Find where the given text appears and provide that cell's center as [X, Y] coordinate. 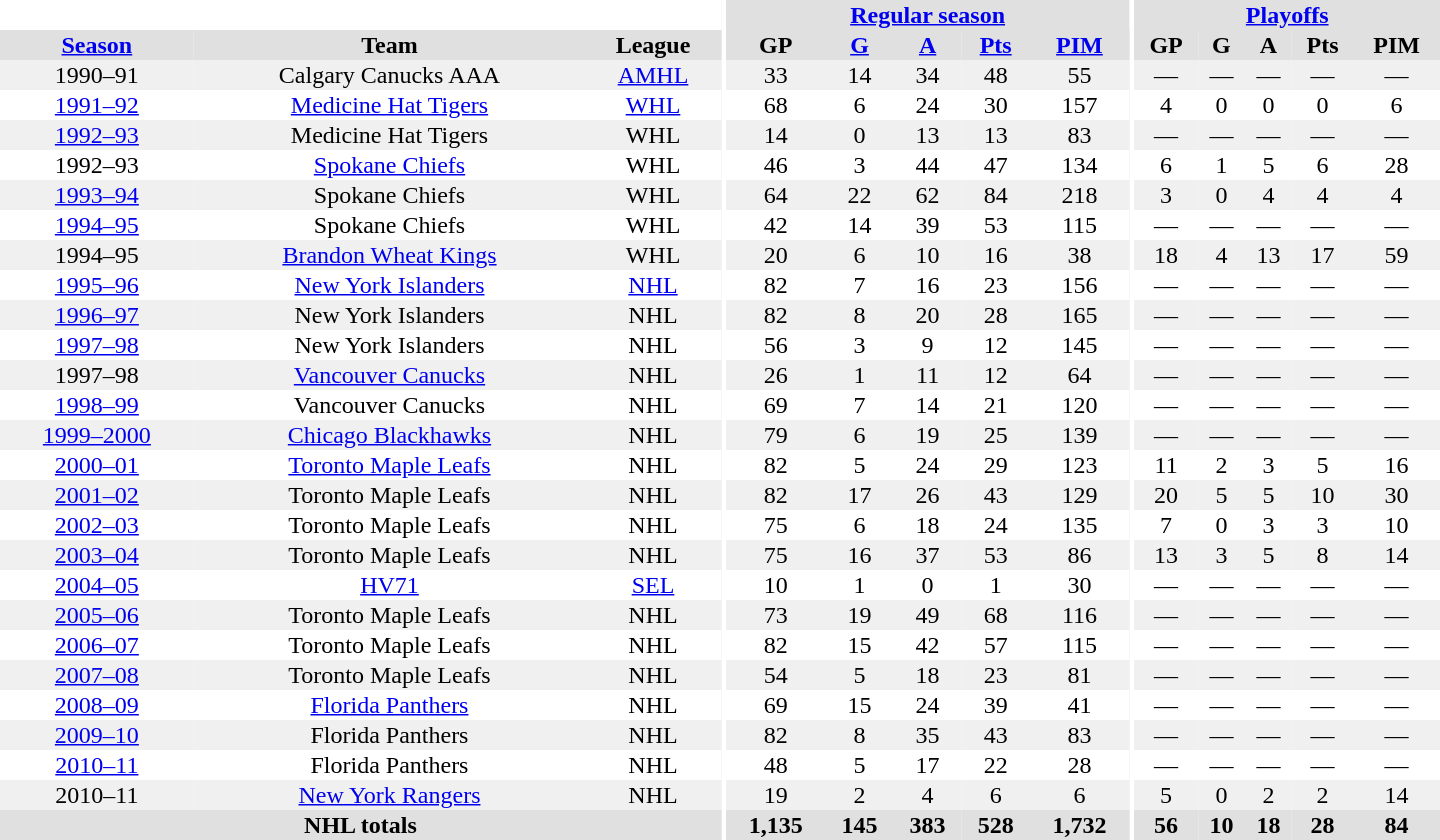
2008–09 [97, 705]
123 [1080, 465]
157 [1080, 105]
218 [1080, 195]
120 [1080, 405]
2007–08 [97, 675]
2000–01 [97, 465]
League [653, 45]
25 [996, 435]
SEL [653, 585]
165 [1080, 315]
AMHL [653, 75]
139 [1080, 435]
HV71 [390, 585]
1,135 [776, 825]
New York Rangers [390, 795]
86 [1080, 555]
9 [928, 345]
528 [996, 825]
21 [996, 405]
129 [1080, 495]
1991–92 [97, 105]
Chicago Blackhawks [390, 435]
81 [1080, 675]
55 [1080, 75]
46 [776, 165]
1998–99 [97, 405]
44 [928, 165]
47 [996, 165]
Regular season [928, 15]
1996–97 [97, 315]
Season [97, 45]
73 [776, 615]
134 [1080, 165]
383 [928, 825]
62 [928, 195]
2006–07 [97, 645]
Team [390, 45]
33 [776, 75]
135 [1080, 525]
59 [1396, 255]
49 [928, 615]
2004–05 [97, 585]
Playoffs [1287, 15]
1999–2000 [97, 435]
2005–06 [97, 615]
41 [1080, 705]
2002–03 [97, 525]
79 [776, 435]
2001–02 [97, 495]
1,732 [1080, 825]
2003–04 [97, 555]
35 [928, 735]
1990–91 [97, 75]
Brandon Wheat Kings [390, 255]
34 [928, 75]
57 [996, 645]
NHL totals [360, 825]
1993–94 [97, 195]
116 [1080, 615]
29 [996, 465]
38 [1080, 255]
1995–96 [97, 285]
2009–10 [97, 735]
156 [1080, 285]
37 [928, 555]
Calgary Canucks AAA [390, 75]
54 [776, 675]
